Identify which cell holds the provided text, then report its [x, y] central coordinate. 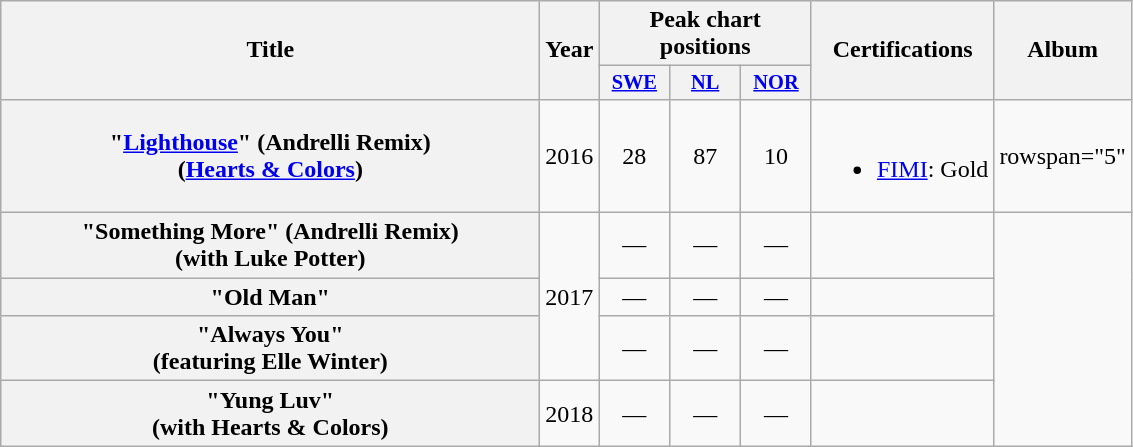
Certifications [902, 50]
2016 [570, 156]
28 [634, 156]
FIMI: Gold [902, 156]
2017 [570, 297]
Album [1063, 50]
"Lighthouse" (Andrelli Remix)(Hearts & Colors) [270, 156]
NL [706, 83]
2018 [570, 414]
10 [776, 156]
"Something More" (Andrelli Remix)(with Luke Potter) [270, 246]
Year [570, 50]
Peak chart positions [706, 34]
NOR [776, 83]
rowspan="5" [1063, 156]
SWE [634, 83]
"Yung Luv"(with Hearts & Colors) [270, 414]
Title [270, 50]
"Old Man" [270, 297]
87 [706, 156]
"Always You"(featuring Elle Winter) [270, 348]
